Locate the cell with the specified text and output its (X, Y) center coordinate. 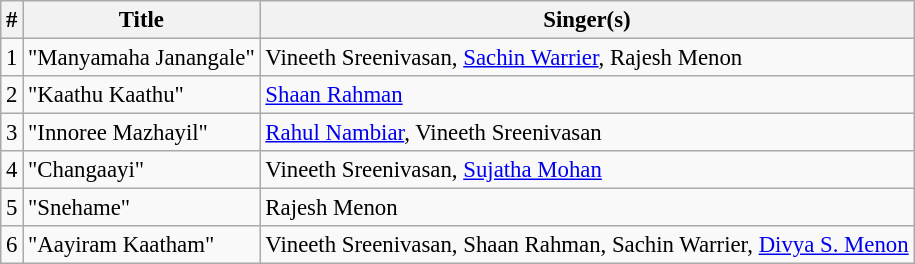
1 (12, 58)
"Aayiram Kaatham" (142, 245)
# (12, 20)
Title (142, 20)
Shaan Rahman (587, 95)
"Manyamaha Janangale" (142, 58)
6 (12, 245)
"Kaathu Kaathu" (142, 95)
Vineeth Sreenivasan, Shaan Rahman, Sachin Warrier, Divya S. Menon (587, 245)
5 (12, 208)
"Snehame" (142, 208)
"Innoree Mazhayil" (142, 133)
Rahul Nambiar, Vineeth Sreenivasan (587, 133)
Vineeth Sreenivasan, Sujatha Mohan (587, 170)
Singer(s) (587, 20)
2 (12, 95)
3 (12, 133)
"Changaayi" (142, 170)
4 (12, 170)
Vineeth Sreenivasan, Sachin Warrier, Rajesh Menon (587, 58)
Rajesh Menon (587, 208)
